Output the (X, Y) coordinate of the center of the cell containing the given text.  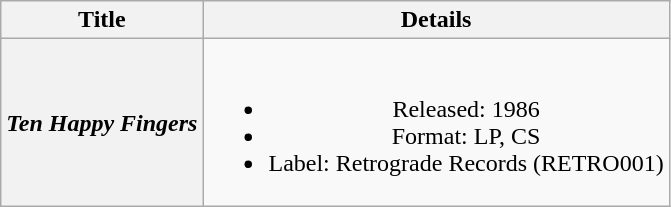
Title (102, 20)
Released: 1986Format: LP, CSLabel: Retrograde Records (RETRO001) (436, 122)
Ten Happy Fingers (102, 122)
Details (436, 20)
